Determine the (x, y) coordinate at the center of the cell enclosing the given text.  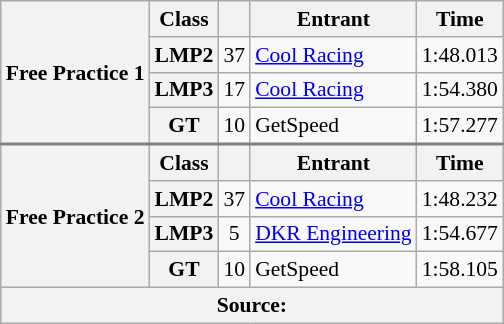
Source: (252, 306)
DKR Engineering (334, 234)
Free Practice 1 (76, 72)
1:58.105 (460, 270)
1:48.013 (460, 55)
17 (234, 90)
1:57.277 (460, 126)
1:54.677 (460, 234)
1:54.380 (460, 90)
5 (234, 234)
1:48.232 (460, 199)
Free Practice 2 (76, 216)
